Find where the given text appears and provide that cell's center as (X, Y) coordinate. 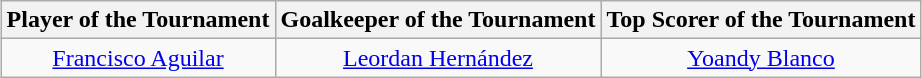
Francisco Aguilar (138, 58)
Yoandy Blanco (761, 58)
Top Scorer of the Tournament (761, 20)
Player of the Tournament (138, 20)
Leordan Hernández (438, 58)
Goalkeeper of the Tournament (438, 20)
